Locate the cell with the specified text and output its (X, Y) center coordinate. 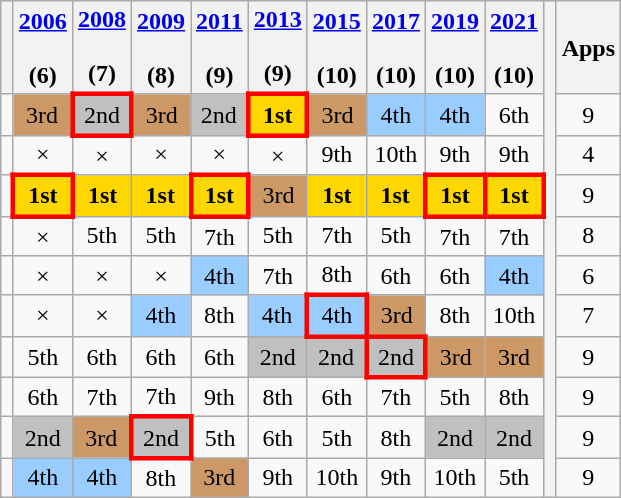
2006 (6) (42, 48)
6 (588, 276)
2011 (9) (219, 48)
2008 (7) (102, 48)
8 (588, 236)
2015 (10) (336, 48)
2009 (8) (160, 48)
2017 (10) (396, 48)
2013 (9) (278, 48)
2021 (10) (514, 48)
4 (588, 155)
2019 (10) (454, 48)
7 (588, 316)
Apps (588, 48)
